For the text-containing cell, return its midpoint in [x, y] coordinate format. 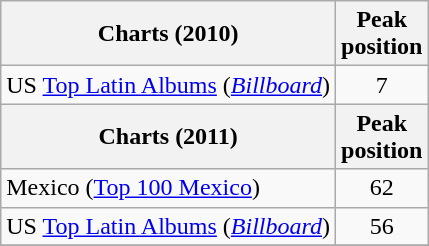
56 [382, 226]
62 [382, 188]
Charts (2011) [168, 136]
Charts (2010) [168, 34]
7 [382, 85]
Mexico (Top 100 Mexico) [168, 188]
